Identify which cell holds the provided text, then report its (X, Y) central coordinate. 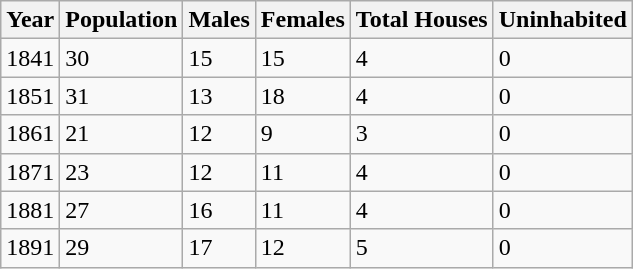
21 (122, 134)
1871 (30, 172)
9 (302, 134)
1861 (30, 134)
16 (219, 210)
5 (422, 248)
1841 (30, 58)
Year (30, 20)
1891 (30, 248)
1851 (30, 96)
30 (122, 58)
23 (122, 172)
27 (122, 210)
1881 (30, 210)
Total Houses (422, 20)
Males (219, 20)
17 (219, 248)
Uninhabited (562, 20)
29 (122, 248)
Females (302, 20)
31 (122, 96)
13 (219, 96)
18 (302, 96)
Population (122, 20)
3 (422, 134)
